From the cell containing the given text, extract its center point as (x, y) coordinate. 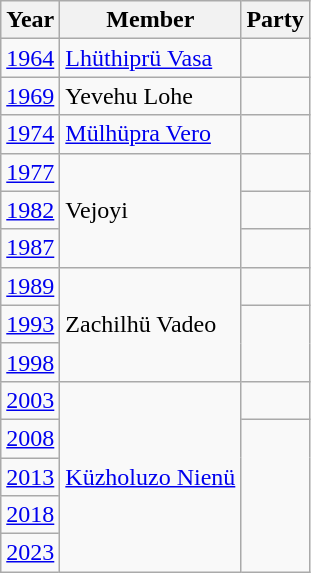
1987 (30, 248)
Lhüthiprü Vasa (150, 58)
1982 (30, 210)
1993 (30, 324)
Zachilhü Vadeo (150, 324)
2008 (30, 438)
1974 (30, 134)
Vejoyi (150, 210)
2023 (30, 553)
1998 (30, 362)
2003 (30, 400)
Küzholuzo Nienü (150, 476)
1969 (30, 96)
2018 (30, 515)
1989 (30, 286)
1977 (30, 172)
2013 (30, 477)
Member (150, 20)
Party (275, 20)
1964 (30, 58)
Mülhüpra Vero (150, 134)
Yevehu Lohe (150, 96)
Year (30, 20)
